From the cell containing the given text, extract its center point as (X, Y) coordinate. 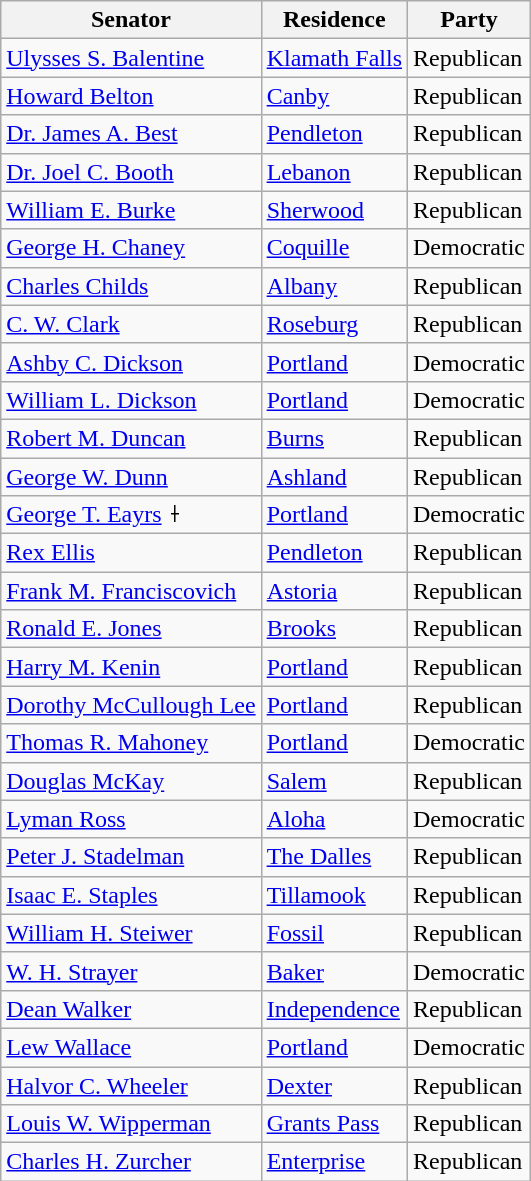
Independence (334, 1009)
Burns (334, 438)
W. H. Strayer (131, 971)
Frank M. Franciscovich (131, 591)
Albany (334, 286)
George W. Dunn (131, 477)
Grants Pass (334, 1124)
Klamath Falls (334, 58)
Fossil (334, 933)
William E. Burke (131, 210)
Louis W. Wipperman (131, 1124)
C. W. Clark (131, 324)
Residence (334, 20)
William H. Steiwer (131, 933)
Lyman Ross (131, 819)
Robert M. Duncan (131, 438)
The Dalles (334, 857)
Thomas R. Mahoney (131, 743)
Howard Belton (131, 96)
Isaac E. Staples (131, 895)
Ashland (334, 477)
Lew Wallace (131, 1047)
Brooks (334, 629)
Halvor C. Wheeler (131, 1085)
Ronald E. Jones (131, 629)
Charles H. Zurcher (131, 1162)
Canby (334, 96)
Ulysses S. Balentine (131, 58)
Peter J. Stadelman (131, 857)
Ashby C. Dickson (131, 362)
Aloha (334, 819)
Lebanon (334, 172)
Dorothy McCullough Lee (131, 705)
Dean Walker (131, 1009)
Sherwood (334, 210)
Dr. James A. Best (131, 134)
Senator (131, 20)
Astoria (334, 591)
Charles Childs (131, 286)
George T. Eayrs 𐠒 (131, 515)
Douglas McKay (131, 781)
Coquille (334, 248)
Party (470, 20)
Dr. Joel C. Booth (131, 172)
Dexter (334, 1085)
Tillamook (334, 895)
Salem (334, 781)
Harry M. Kenin (131, 667)
Enterprise (334, 1162)
Rex Ellis (131, 553)
William L. Dickson (131, 400)
Roseburg (334, 324)
George H. Chaney (131, 248)
Baker (334, 971)
